Extract the [X, Y] coordinate from the center of the cell holding the provided text.  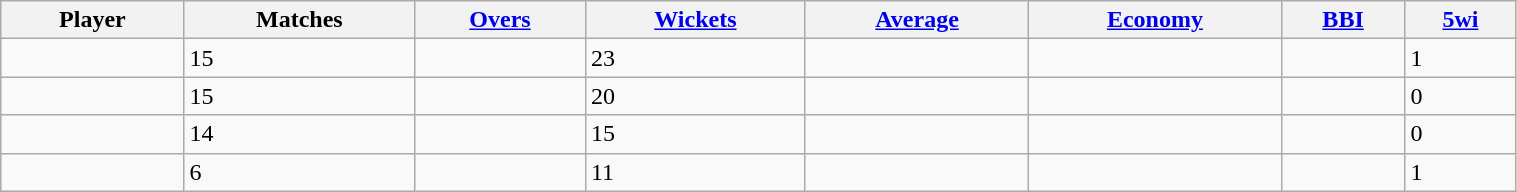
Player [92, 20]
Economy [1156, 20]
Matches [300, 20]
BBI [1343, 20]
Overs [500, 20]
Average [916, 20]
23 [695, 58]
5wi [1460, 20]
Wickets [695, 20]
6 [300, 172]
14 [300, 134]
20 [695, 96]
11 [695, 172]
